For the text-containing cell, return its midpoint in [X, Y] coordinate format. 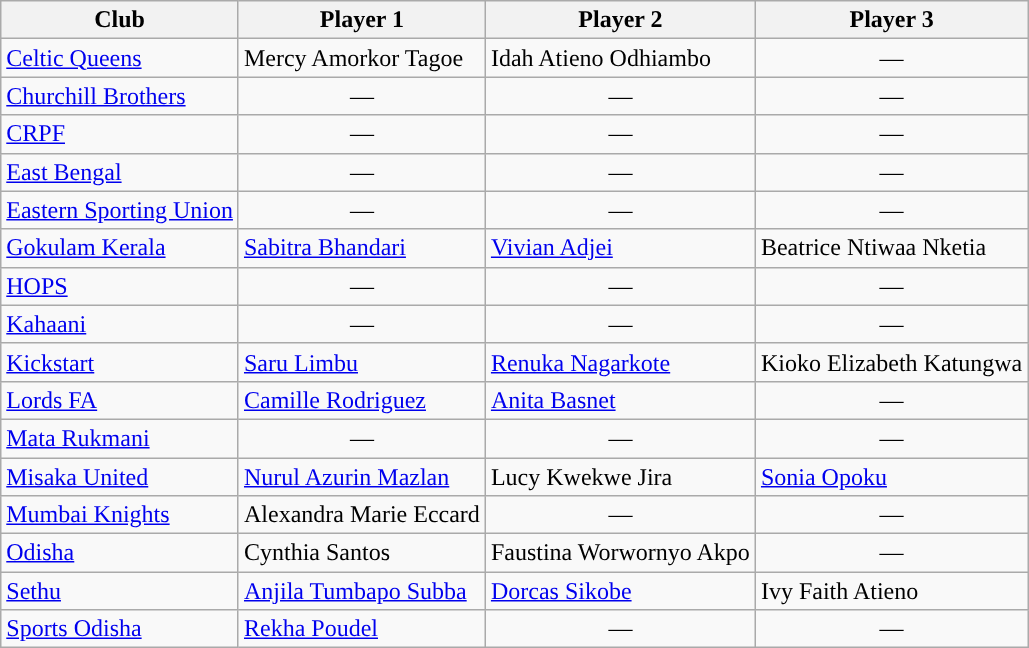
HOPS [120, 286]
Mata Rukmani [120, 438]
Cynthia Santos [362, 553]
Player 2 [620, 20]
Misaka United [120, 477]
Nurul Azurin Mazlan [362, 477]
CRPF [120, 134]
Mercy Amorkor Tagoe [362, 58]
Anjila Tumbapo Subba [362, 591]
Gokulam Kerala [120, 248]
Anita Basnet [620, 400]
Renuka Nagarkote [620, 362]
Player 1 [362, 20]
Celtic Queens [120, 58]
Alexandra Marie Eccard [362, 515]
Rekha Poudel [362, 629]
Vivian Adjei [620, 248]
Idah Atieno Odhiambo [620, 58]
Saru Limbu [362, 362]
Ivy Faith Atieno [891, 591]
Lords FA [120, 400]
Churchill Brothers [120, 96]
Club [120, 20]
Kahaani [120, 324]
Sethu [120, 591]
Kickstart [120, 362]
Sports Odisha [120, 629]
East Bengal [120, 172]
Beatrice Ntiwaa Nketia [891, 248]
Sonia Opoku [891, 477]
Faustina Worwornyo Akpo [620, 553]
Sabitra Bhandari [362, 248]
Mumbai Knights [120, 515]
Kioko Elizabeth Katungwa [891, 362]
Eastern Sporting Union [120, 210]
Camille Rodriguez [362, 400]
Odisha [120, 553]
Dorcas Sikobe [620, 591]
Player 3 [891, 20]
Lucy Kwekwe Jira [620, 477]
